Capture the cell that displays the provided text and extract its [X, Y] central coordinate. 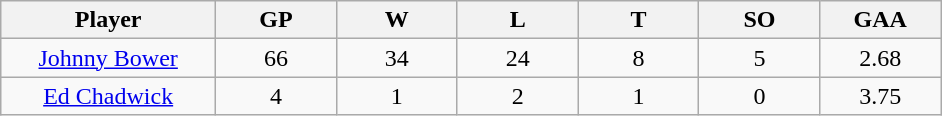
24 [518, 58]
2 [518, 96]
GAA [880, 20]
4 [276, 96]
66 [276, 58]
W [396, 20]
2.68 [880, 58]
L [518, 20]
34 [396, 58]
GP [276, 20]
3.75 [880, 96]
Player [108, 20]
Ed Chadwick [108, 96]
5 [760, 58]
8 [638, 58]
SO [760, 20]
Johnny Bower [108, 58]
T [638, 20]
0 [760, 96]
